Locate the cell with the specified text and output its [X, Y] center coordinate. 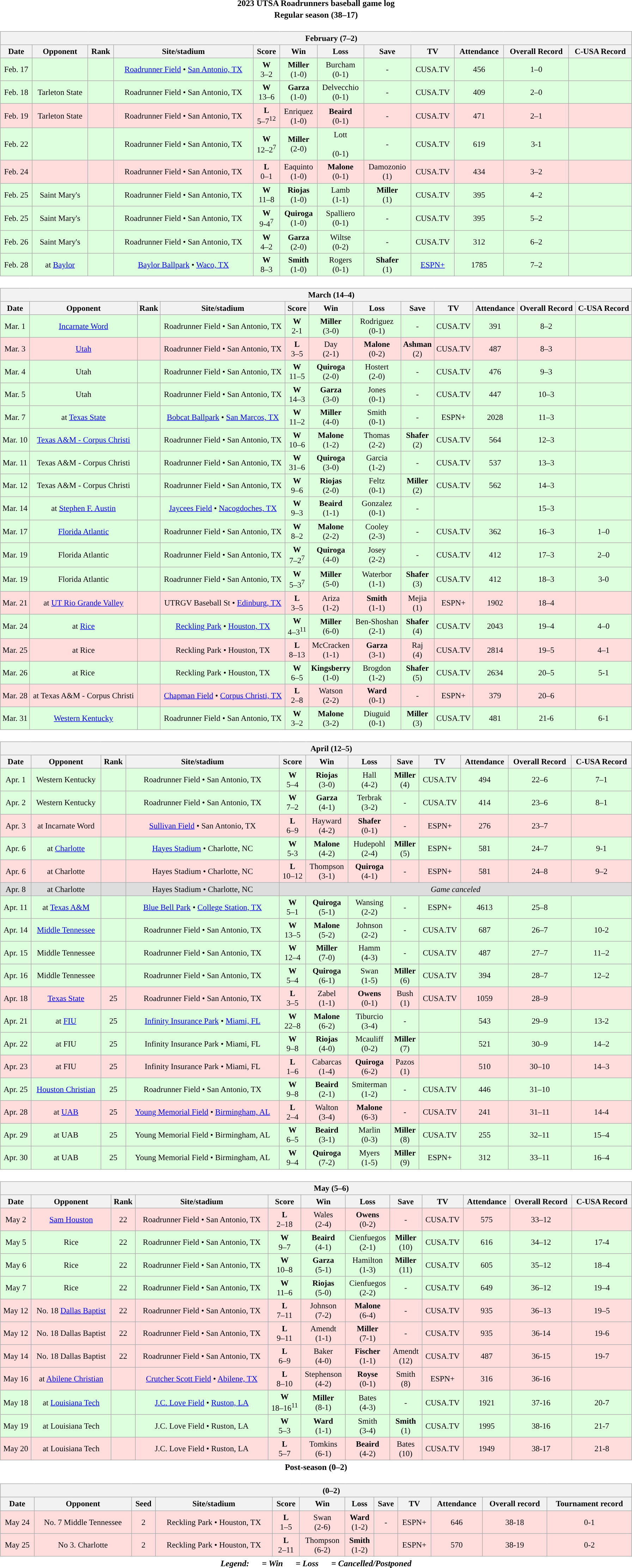
17-4 [602, 1242]
Beaird(1-1) [331, 508]
Mar. 5 [15, 394]
No. 7 Middle Tennessee [83, 1522]
L2–11 [286, 1545]
456 [479, 69]
Mar. 24 [15, 627]
10-2 [601, 930]
24–7 [540, 848]
May 7 [16, 1288]
L2–8 [297, 696]
2043 [495, 627]
Sullivan Field • San Antonio, TX [202, 826]
at Texas A&M [66, 907]
Owens(0-2) [367, 1219]
Hall(4-2) [369, 780]
Waterbor(1-1) [377, 579]
Crutcher Scott Field • Abilene, TX [202, 1379]
Mar. 1 [15, 326]
Feb. 17 [16, 69]
W11–2 [297, 417]
May 25 [17, 1545]
Beaird(4-2) [367, 1449]
Feb. 22 [16, 144]
Cienfuegos(2-2) [367, 1288]
Ward(1-1) [323, 1426]
481 [495, 718]
W9-47 [267, 218]
W9–6 [297, 486]
16–4 [601, 1158]
Apr. 11 [16, 907]
29–9 [540, 1021]
13-2 [601, 1021]
414 [485, 802]
Apr. 1 [16, 780]
Miller(4-0) [331, 417]
Blue Bell Park • College Station, TX [202, 907]
2634 [495, 673]
April (12–5) [316, 749]
Apr. 30 [16, 1158]
Apr. 23 [16, 1067]
2–1 [536, 116]
Mar. 11 [15, 463]
Mar. 21 [15, 603]
33–12 [541, 1219]
W5–3 [285, 1426]
Garza(5-1) [323, 1265]
May 24 [17, 1522]
494 [485, 780]
Cabarcas(1-4) [327, 1067]
4–0 [603, 627]
2028 [495, 417]
38-16 [541, 1426]
Enriquez(1-0) [298, 116]
391 [495, 326]
2814 [495, 650]
L1–5 [286, 1522]
Shafer(3) [417, 579]
Shafer(1) [387, 265]
Lamb(1-1) [341, 195]
Quiroga(2-0) [331, 372]
Quiroga(4-0) [331, 555]
Tournament record [589, 1504]
Riojas(5-0) [323, 1288]
Rodriguez(0-1) [377, 326]
27–7 [540, 953]
31–10 [540, 1090]
No 3. Charlotte [83, 1545]
L7–11 [285, 1310]
Texas State [66, 999]
Mcauliff(0-2) [369, 1044]
Diuguid(0-1) [377, 718]
May 14 [16, 1356]
Thompson(6-2) [322, 1545]
471 [479, 116]
Miller(7-0) [327, 953]
L9–11 [285, 1333]
Feltz(0-1) [377, 486]
Malone(5-2) [327, 930]
Thompson(3-1) [327, 871]
L5–712 [267, 116]
Pazos(1) [405, 1067]
6-1 [603, 718]
34–12 [541, 1242]
May 6 [16, 1265]
Johnson(7-2) [323, 1310]
Quiroga(6-2) [369, 1067]
Walton(3-4) [327, 1112]
Garza(3-0) [331, 394]
Mar. 25 [15, 650]
Feb. 26 [16, 242]
Royse(0-1) [367, 1379]
Miller(7) [405, 1044]
Ariza(1-2) [331, 603]
20–5 [546, 673]
537 [495, 463]
Miller(6) [405, 975]
W11–6 [285, 1288]
Quiroga(1-0) [298, 218]
Gonzalez(0-1) [377, 508]
32–11 [540, 1135]
W4–2 [267, 242]
14–2 [601, 1044]
Mar. 4 [15, 372]
9–2 [601, 871]
Smith(0-1) [377, 417]
24–8 [540, 871]
Bates(10) [406, 1449]
409 [479, 92]
W12–27 [267, 144]
W11–8 [267, 195]
W7–27 [297, 555]
L8–10 [285, 1379]
Watson(2-2) [331, 696]
28–9 [540, 999]
1059 [485, 999]
12–3 [546, 440]
3-0 [603, 579]
W5–37 [297, 579]
Mejia(1) [417, 603]
394 [485, 975]
Amendt(1-1) [323, 1333]
Feb. 19 [16, 116]
Damozonio(1) [387, 171]
23–6 [540, 802]
Apr. 2 [16, 802]
Miller(3-0) [331, 326]
Apr. 3 [16, 826]
543 [485, 1021]
Tiburcio(3-4) [369, 1021]
1785 [479, 265]
at Texas State [83, 417]
Apr. 29 [16, 1135]
May (5–6) [316, 1188]
February (7–2) [316, 38]
Seed [143, 1504]
Shafer(0-1) [369, 826]
19-6 [602, 1333]
W11–5 [297, 372]
9-1 [601, 848]
Apr. 8 [16, 889]
7–2 [536, 265]
Garza(1-0) [298, 92]
28–7 [540, 975]
16–3 [546, 531]
26–7 [540, 930]
4–1 [603, 650]
Owens(0-1) [369, 999]
Quiroga(4-1) [369, 871]
May 2 [16, 1219]
W8–2 [297, 531]
476 [495, 372]
Miller(6-0) [331, 627]
Amendt(12) [406, 1356]
at Incarnate Word [66, 826]
Shafer(2) [417, 440]
Miller(10) [406, 1242]
Johnson(2-2) [369, 930]
W9–3 [297, 508]
L8–13 [297, 650]
W13–5 [293, 930]
Feb. 18 [16, 92]
Apr. 21 [16, 1021]
Malone(6-4) [367, 1310]
434 [479, 171]
Miller(3) [417, 718]
10–3 [546, 394]
316 [487, 1379]
21-6 [546, 718]
Mar. 10 [15, 440]
Swan(1-5) [369, 975]
Ward(0-1) [377, 696]
36-16 [541, 1379]
Mar. 31 [15, 718]
Apr. 14 [16, 930]
L2–18 [285, 1219]
22–6 [540, 780]
510 [485, 1067]
Malone(3-2) [331, 718]
Raj(4) [417, 650]
Feb. 24 [16, 171]
May 20 [16, 1449]
Myers(1-5) [369, 1158]
362 [495, 531]
Apr. 16 [16, 975]
0-2 [589, 1545]
Riojas(3-0) [327, 780]
Incarnate Word [83, 326]
5–2 [536, 218]
Riojas(4-0) [327, 1044]
21-7 [602, 1426]
Quiroga(7-2) [327, 1158]
Fischer(1-1) [367, 1356]
Malone(6-3) [369, 1112]
at UT Rio Grande Valley [83, 603]
McCracken(1-1) [331, 650]
Garza(2-0) [298, 242]
L10–12 [293, 871]
Quiroga(6-1) [327, 975]
8–3 [546, 349]
564 [495, 440]
W2-1 [297, 326]
Miller(9) [405, 1158]
Wansing(2-2) [369, 907]
W12–4 [293, 953]
Delvecchio (0-1) [341, 92]
3–2 [536, 171]
11–3 [546, 417]
Tomkins(6-1) [323, 1449]
36-14 [541, 1333]
255 [485, 1135]
Baker(4-0) [323, 1356]
W7–2 [293, 802]
15–4 [601, 1135]
Josey(2-2) [377, 555]
Chapman Field • Corpus Christi, TX [223, 696]
Smith(1-1) [377, 603]
Miller(2-0) [298, 144]
575 [487, 1219]
605 [487, 1265]
Riojas(1-0) [298, 195]
Miller(2) [417, 486]
Garza(3-1) [377, 650]
616 [487, 1242]
Apr. 22 [16, 1044]
Rogers(0-1) [341, 265]
Miller(11) [406, 1265]
Apr. 28 [16, 1112]
562 [495, 486]
L0–1 [267, 171]
Malone(6-2) [327, 1021]
Malone(0-2) [377, 349]
Hayward(4-2) [327, 826]
Terbrak(3-2) [369, 802]
Smith(1-2) [359, 1545]
Houston Christian [66, 1090]
Riojas(2-0) [331, 486]
14-4 [601, 1112]
W14–3 [297, 394]
May 16 [16, 1379]
Brogdon(1-2) [377, 673]
Smith(1) [406, 1426]
15–3 [546, 508]
W4–311 [297, 627]
Hostert(2-0) [377, 372]
Beaird(3-1) [327, 1135]
Bates(4-3) [367, 1402]
W10–6 [297, 440]
38-18 [515, 1522]
at Stephen F. Austin [83, 508]
Baylor Ballpark • Waco, TX [183, 265]
Garza(4-1) [327, 802]
Swan(2-6) [322, 1522]
Malone(1-2) [331, 440]
Mar. 3 [15, 349]
L5–7 [285, 1449]
Shafer(4) [417, 627]
18–3 [546, 579]
446 [485, 1090]
Mar. 26 [15, 673]
Smiterman(1-2) [369, 1090]
UTRGV Baseball St • Edinburg, TX [223, 603]
276 [485, 826]
35–12 [541, 1265]
Smith(3-4) [367, 1426]
Feb. 28 [16, 265]
31–11 [540, 1112]
W13–6 [267, 92]
Miller(1) [387, 195]
Miller(8) [405, 1135]
Sam Houston [71, 1219]
33–11 [540, 1158]
W5–1 [293, 907]
Wiltse(0-2) [341, 242]
Bobcat Ballpark • San Marcos, TX [223, 417]
Smith(8) [406, 1379]
8–1 [601, 802]
20-7 [602, 1402]
36–12 [541, 1288]
Hamilton(1-3) [367, 1265]
6–2 [536, 242]
Ward(1-2) [359, 1522]
Hamm(4-3) [369, 953]
Miller(8-1) [323, 1402]
Malone(2-2) [331, 531]
Cooley(2-3) [377, 531]
Mar. 14 [15, 508]
W5-3 [293, 848]
1949 [487, 1449]
Ben-Shoshan(2-1) [377, 627]
649 [487, 1288]
9–3 [546, 372]
Apr. 18 [16, 999]
Apr. 15 [16, 953]
Thomas(2-2) [377, 440]
0-1 [589, 1522]
Jones(0-1) [377, 394]
Kingsberry(1-0) [331, 673]
Hudepohl(2-4) [369, 848]
Marlin(0-3) [369, 1135]
4–2 [536, 195]
W9–4 [293, 1158]
May 5 [16, 1242]
36-15 [541, 1356]
Miller(5) [405, 848]
Ashman(2) [417, 349]
241 [485, 1112]
W22–8 [293, 1021]
L1–6 [293, 1067]
8–2 [546, 326]
Mar. 7 [15, 417]
Eaquinto(1-0) [298, 171]
687 [485, 930]
Stephenson(4-2) [323, 1379]
W10–8 [285, 1265]
Spalliero(0-1) [341, 218]
Miller(7-1) [367, 1333]
619 [479, 144]
23–7 [540, 826]
Quiroga(5-1) [327, 907]
Malone(4-2) [327, 848]
Mar. 28 [15, 696]
(0–2) [316, 1491]
5-1 [603, 673]
12–2 [601, 975]
Miller(4) [405, 780]
13–3 [546, 463]
Game canceled [456, 889]
Beaird(2-1) [327, 1090]
Mar. 12 [15, 486]
646 [457, 1522]
379 [495, 696]
521 [485, 1044]
Cienfuegos(2-1) [367, 1242]
Beaird(4-1) [323, 1242]
Lott(0-1) [341, 144]
Day(2-1) [331, 349]
Apr. 25 [16, 1090]
570 [457, 1545]
Smith(1-0) [298, 265]
W31–6 [297, 463]
36–13 [541, 1310]
1995 [487, 1426]
30–9 [540, 1044]
Bush(1) [405, 999]
W18–1611 [285, 1402]
38-17 [541, 1449]
Overall record [515, 1504]
Zabel(1-1) [327, 999]
W9–7 [285, 1242]
1921 [487, 1402]
19-7 [602, 1356]
7–1 [601, 780]
at Baylor [60, 265]
at Texas A&M - Corpus Christi [83, 696]
25–8 [540, 907]
30–10 [540, 1067]
Quiroga(3-0) [331, 463]
Garcia(1-2) [377, 463]
38-19 [515, 1545]
Burcham(0-1) [341, 69]
Beaird(0-1) [341, 116]
May 18 [16, 1402]
Miller(5-0) [331, 579]
May 19 [16, 1426]
Jaycees Field • Nacogdoches, TX [223, 508]
Mar. 17 [15, 531]
W8–3 [267, 265]
447 [495, 394]
17–3 [546, 555]
Malone(0-1) [341, 171]
4613 [485, 907]
20–6 [546, 696]
Shafer(5) [417, 673]
3-1 [536, 144]
L2–4 [293, 1112]
Miller(1-0) [298, 69]
at Abilene Christian [71, 1379]
Wales(2-4) [323, 1219]
11–2 [601, 953]
21-8 [602, 1449]
37-16 [541, 1402]
March (14–4) [316, 295]
1902 [495, 603]
